Capture the cell that displays the provided text and extract its [X, Y] central coordinate. 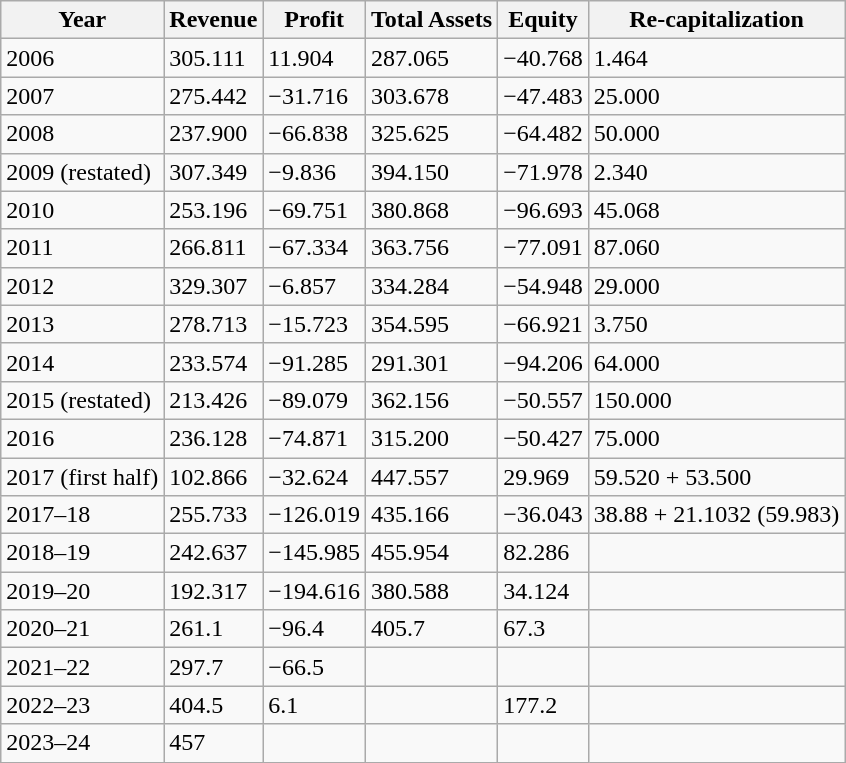
−66.5 [314, 667]
2010 [82, 210]
2015 (restated) [82, 400]
2006 [82, 58]
2017–18 [82, 515]
150.000 [716, 400]
11.904 [314, 58]
29.000 [716, 286]
275.442 [214, 96]
−91.285 [314, 362]
−94.206 [544, 362]
287.065 [431, 58]
457 [214, 743]
−66.838 [314, 134]
−6.857 [314, 286]
Profit [314, 20]
2017 (first half) [82, 477]
−64.482 [544, 134]
2.340 [716, 172]
192.317 [214, 591]
2012 [82, 286]
−47.483 [544, 96]
455.954 [431, 553]
−96.693 [544, 210]
67.3 [544, 629]
45.068 [716, 210]
380.588 [431, 591]
2013 [82, 324]
447.557 [431, 477]
−50.557 [544, 400]
Total Assets [431, 20]
−54.948 [544, 286]
334.284 [431, 286]
307.349 [214, 172]
34.124 [544, 591]
2020–21 [82, 629]
236.128 [214, 438]
233.574 [214, 362]
−9.836 [314, 172]
75.000 [716, 438]
−40.768 [544, 58]
2019–20 [82, 591]
177.2 [544, 705]
362.156 [431, 400]
38.88 + 21.1032 (59.983) [716, 515]
−31.716 [314, 96]
−50.427 [544, 438]
82.286 [544, 553]
25.000 [716, 96]
394.150 [431, 172]
237.900 [214, 134]
50.000 [716, 134]
−15.723 [314, 324]
2009 (restated) [82, 172]
266.811 [214, 248]
−36.043 [544, 515]
−71.978 [544, 172]
2018–19 [82, 553]
Re-capitalization [716, 20]
303.678 [431, 96]
278.713 [214, 324]
2007 [82, 96]
325.625 [431, 134]
−145.985 [314, 553]
102.866 [214, 477]
405.7 [431, 629]
380.868 [431, 210]
87.060 [716, 248]
2021–22 [82, 667]
−66.921 [544, 324]
−69.751 [314, 210]
253.196 [214, 210]
291.301 [431, 362]
−77.091 [544, 248]
1.464 [716, 58]
29.969 [544, 477]
363.756 [431, 248]
2008 [82, 134]
213.426 [214, 400]
297.7 [214, 667]
255.733 [214, 515]
2011 [82, 248]
435.166 [431, 515]
3.750 [716, 324]
−96.4 [314, 629]
6.1 [314, 705]
−126.019 [314, 515]
404.5 [214, 705]
Year [82, 20]
242.637 [214, 553]
2014 [82, 362]
354.595 [431, 324]
−89.079 [314, 400]
2023–24 [82, 743]
315.200 [431, 438]
−32.624 [314, 477]
261.1 [214, 629]
2022–23 [82, 705]
329.307 [214, 286]
−67.334 [314, 248]
Equity [544, 20]
−194.616 [314, 591]
59.520 + 53.500 [716, 477]
−74.871 [314, 438]
Revenue [214, 20]
64.000 [716, 362]
305.111 [214, 58]
2016 [82, 438]
